Locate the cell with the specified text and output its (X, Y) center coordinate. 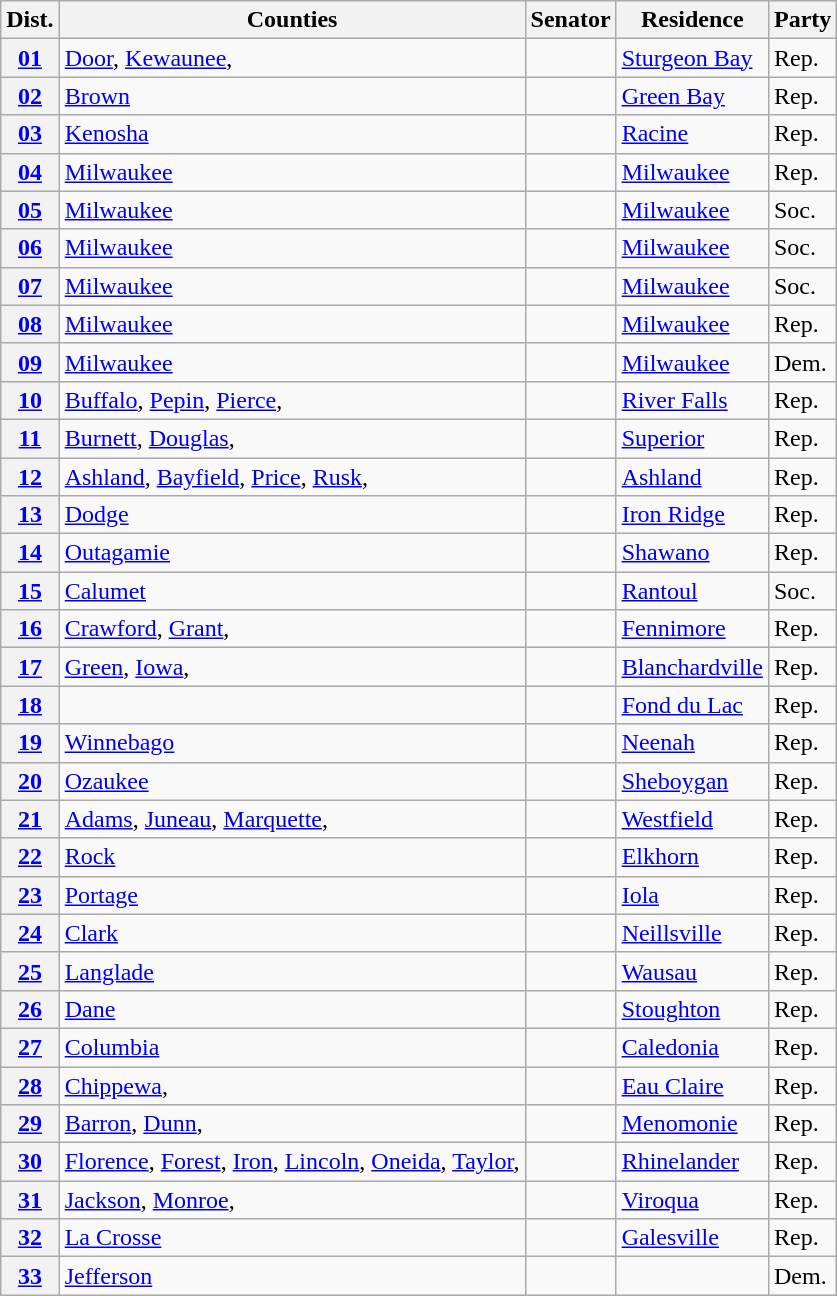
Burnett, Douglas, (292, 438)
02 (30, 96)
Senator (570, 20)
19 (30, 743)
31 (30, 1200)
Fond du Lac (692, 705)
Racine (692, 134)
Rock (292, 857)
Shawano (692, 553)
Menomonie (692, 1124)
01 (30, 58)
26 (30, 1009)
10 (30, 400)
04 (30, 172)
07 (30, 286)
Party (802, 20)
Outagamie (292, 553)
Viroqua (692, 1200)
06 (30, 248)
Neillsville (692, 933)
22 (30, 857)
29 (30, 1124)
16 (30, 629)
Calumet (292, 591)
17 (30, 667)
Wausau (692, 971)
Winnebago (292, 743)
Iron Ridge (692, 515)
Adams, Juneau, Marquette, (292, 819)
24 (30, 933)
Ozaukee (292, 781)
Jackson, Monroe, (292, 1200)
15 (30, 591)
33 (30, 1276)
18 (30, 705)
Barron, Dunn, (292, 1124)
Rantoul (692, 591)
Ashland, Bayfield, Price, Rusk, (292, 477)
11 (30, 438)
23 (30, 895)
28 (30, 1085)
Counties (292, 20)
Clark (292, 933)
Dist. (30, 20)
Superior (692, 438)
32 (30, 1238)
Portage (292, 895)
12 (30, 477)
Ashland (692, 477)
21 (30, 819)
Sheboygan (692, 781)
Caledonia (692, 1047)
Eau Claire (692, 1085)
Neenah (692, 743)
Sturgeon Bay (692, 58)
27 (30, 1047)
Stoughton (692, 1009)
River Falls (692, 400)
20 (30, 781)
Elkhorn (692, 857)
Kenosha (292, 134)
Rhinelander (692, 1162)
Green, Iowa, (292, 667)
Fennimore (692, 629)
08 (30, 324)
Langlade (292, 971)
Dodge (292, 515)
30 (30, 1162)
Crawford, Grant, (292, 629)
Blanchardville (692, 667)
La Crosse (292, 1238)
Iola (692, 895)
Jefferson (292, 1276)
Galesville (692, 1238)
Brown (292, 96)
13 (30, 515)
05 (30, 210)
03 (30, 134)
25 (30, 971)
Door, Kewaunee, (292, 58)
Florence, Forest, Iron, Lincoln, Oneida, Taylor, (292, 1162)
Residence (692, 20)
Green Bay (692, 96)
Chippewa, (292, 1085)
14 (30, 553)
Westfield (692, 819)
Dane (292, 1009)
09 (30, 362)
Columbia (292, 1047)
Buffalo, Pepin, Pierce, (292, 400)
